Provide the [X, Y] coordinate of the cell's center where the given text is located.  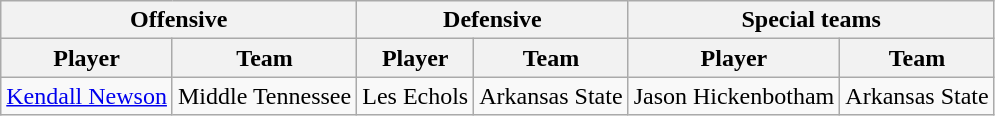
Special teams [811, 20]
Middle Tennessee [264, 96]
Offensive [179, 20]
Jason Hickenbotham [734, 96]
Les Echols [416, 96]
Kendall Newson [87, 96]
Defensive [492, 20]
